Locate the cell with the specified text and output its [x, y] center coordinate. 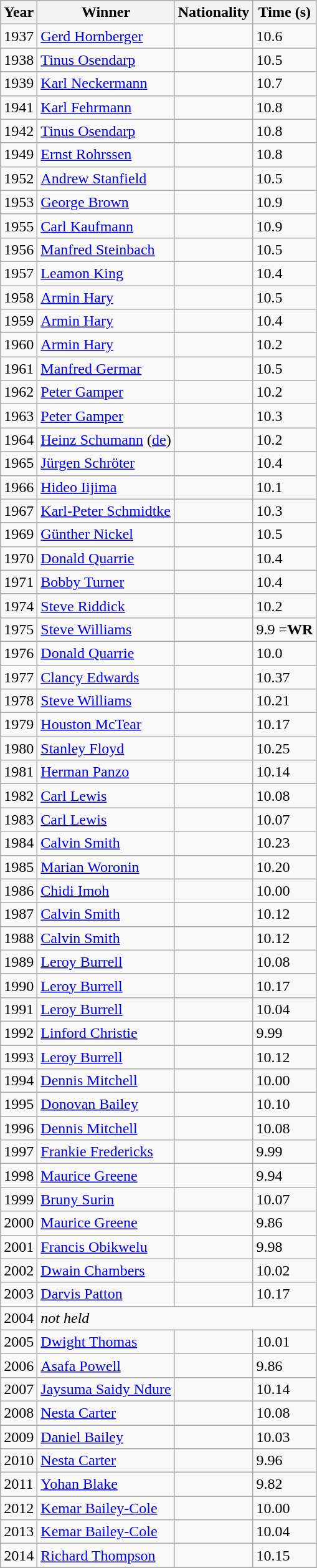
Jaysuma Saidy Ndure [106, 1389]
2006 [19, 1365]
Richard Thompson [106, 1556]
1937 [19, 36]
Francis Obikwelu [106, 1247]
1970 [19, 558]
1961 [19, 369]
2010 [19, 1461]
9.82 [285, 1484]
1987 [19, 914]
1966 [19, 487]
1960 [19, 345]
1977 [19, 677]
10.10 [285, 1105]
1938 [19, 60]
1953 [19, 202]
2007 [19, 1389]
Bobby Turner [106, 582]
2005 [19, 1342]
10.23 [285, 843]
1958 [19, 298]
10.1 [285, 487]
9.98 [285, 1247]
9.96 [285, 1461]
George Brown [106, 202]
Karl-Peter Schmidtke [106, 511]
1982 [19, 796]
1989 [19, 962]
1965 [19, 463]
1990 [19, 985]
2004 [19, 1318]
1962 [19, 392]
10.7 [285, 84]
Nationality [214, 12]
Karl Neckermann [106, 84]
2008 [19, 1413]
2012 [19, 1508]
Gerd Hornberger [106, 36]
Houston McTear [106, 725]
Jürgen Schröter [106, 463]
10.25 [285, 748]
Time (s) [285, 12]
Asafa Powell [106, 1365]
10.0 [285, 653]
2003 [19, 1294]
2014 [19, 1556]
2000 [19, 1223]
9.9 =WR [285, 629]
Heinz Schumann (de) [106, 440]
Leamon King [106, 273]
1983 [19, 820]
Year [19, 12]
Marian Woronin [106, 867]
10.37 [285, 677]
Clancy Edwards [106, 677]
Donovan Bailey [106, 1105]
2002 [19, 1270]
1941 [19, 107]
Winner [106, 12]
10.01 [285, 1342]
1984 [19, 843]
Bruny Surin [106, 1199]
1980 [19, 748]
Dwain Chambers [106, 1270]
1963 [19, 416]
1952 [19, 178]
Yohan Blake [106, 1484]
not held [177, 1318]
2001 [19, 1247]
1986 [19, 891]
10.21 [285, 701]
Chidi Imoh [106, 891]
Manfred Steinbach [106, 249]
1964 [19, 440]
1995 [19, 1105]
10.6 [285, 36]
Linford Christie [106, 1033]
Carl Kaufmann [106, 226]
9.94 [285, 1176]
Frankie Fredericks [106, 1152]
1992 [19, 1033]
Stanley Floyd [106, 748]
Hideo Iijima [106, 487]
1997 [19, 1152]
2009 [19, 1436]
1956 [19, 249]
1981 [19, 772]
Darvis Patton [106, 1294]
1939 [19, 84]
1978 [19, 701]
Andrew Stanfield [106, 178]
1996 [19, 1128]
2011 [19, 1484]
1998 [19, 1176]
Daniel Bailey [106, 1436]
Karl Fehrmann [106, 107]
1959 [19, 321]
1957 [19, 273]
1976 [19, 653]
Manfred Germar [106, 369]
10.15 [285, 1556]
1949 [19, 155]
1994 [19, 1081]
1967 [19, 511]
Günther Nickel [106, 535]
1942 [19, 131]
2013 [19, 1532]
10.03 [285, 1436]
10.20 [285, 867]
1974 [19, 606]
1985 [19, 867]
1971 [19, 582]
1975 [19, 629]
1955 [19, 226]
Steve Riddick [106, 606]
1993 [19, 1057]
1969 [19, 535]
1979 [19, 725]
1999 [19, 1199]
Dwight Thomas [106, 1342]
1988 [19, 938]
10.02 [285, 1270]
Ernst Rohrssen [106, 155]
1991 [19, 1009]
Herman Panzo [106, 772]
